Extract the [X, Y] coordinate from the center of the cell holding the provided text.  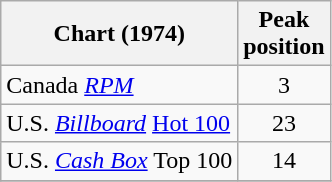
14 [284, 161]
U.S. Billboard Hot 100 [120, 123]
Peakposition [284, 34]
3 [284, 85]
Canada RPM [120, 85]
Chart (1974) [120, 34]
23 [284, 123]
U.S. Cash Box Top 100 [120, 161]
